Detect which cell encompasses the target text, then output its [x, y] center coordinate. 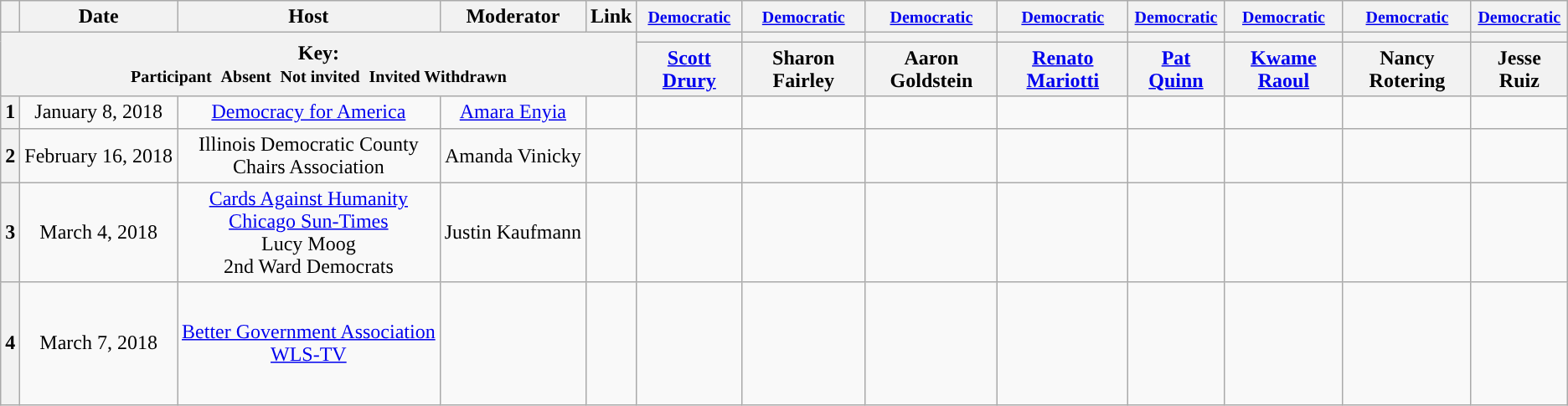
Scott Drury [689, 69]
Cards Against HumanityChicago Sun-TimesLucy Moog2nd Ward Democrats [309, 233]
Better Government AssociationWLS-TV [309, 343]
Amanda Vinicky [513, 156]
Justin Kaufmann [513, 233]
4 [10, 343]
Amara Enyia [513, 112]
Date [99, 17]
Link [611, 17]
Democracy for America [309, 112]
Moderator [513, 17]
Kwame Raoul [1283, 69]
1 [10, 112]
February 16, 2018 [99, 156]
3 [10, 233]
Jesse Ruiz [1519, 69]
March 4, 2018 [99, 233]
Aaron Goldstein [931, 69]
Key: Participant Absent Not invited Invited Withdrawn [318, 64]
Sharon Fairley [804, 69]
2 [10, 156]
Nancy Rotering [1407, 69]
Host [309, 17]
March 7, 2018 [99, 343]
Pat Quinn [1176, 69]
January 8, 2018 [99, 112]
Illinois Democratic CountyChairs Association [309, 156]
Renato Mariotti [1063, 69]
